Search for the cell housing the specified text and yield its [X, Y] center coordinate. 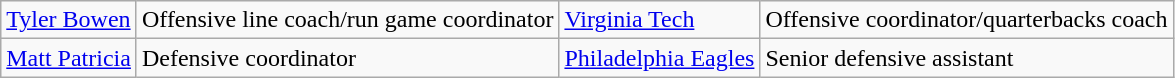
Offensive line coach/run game coordinator [347, 20]
Matt Patricia [69, 58]
Defensive coordinator [347, 58]
Philadelphia Eagles [660, 58]
Tyler Bowen [69, 20]
Offensive coordinator/quarterbacks coach [966, 20]
Senior defensive assistant [966, 58]
Virginia Tech [660, 20]
